For the text-containing cell, return its midpoint in [x, y] coordinate format. 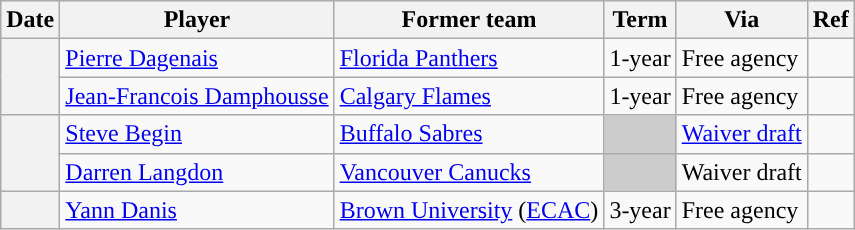
Brown University (ECAC) [469, 210]
Steve Begin [197, 134]
Date [30, 20]
Yann Danis [197, 210]
Player [197, 20]
Ref [830, 20]
Darren Langdon [197, 172]
Via [742, 20]
Term [640, 20]
Vancouver Canucks [469, 172]
Calgary Flames [469, 96]
Former team [469, 20]
Pierre Dagenais [197, 58]
Jean-Francois Damphousse [197, 96]
Florida Panthers [469, 58]
3-year [640, 210]
Buffalo Sabres [469, 134]
